Find where the given text appears and provide that cell's center as (x, y) coordinate. 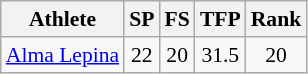
FS (176, 19)
Rank (276, 19)
TFP (220, 19)
Athlete (62, 19)
31.5 (220, 55)
22 (142, 55)
SP (142, 19)
Alma Lepina (62, 55)
